Extract the (X, Y) coordinate from the center of the cell holding the provided text.  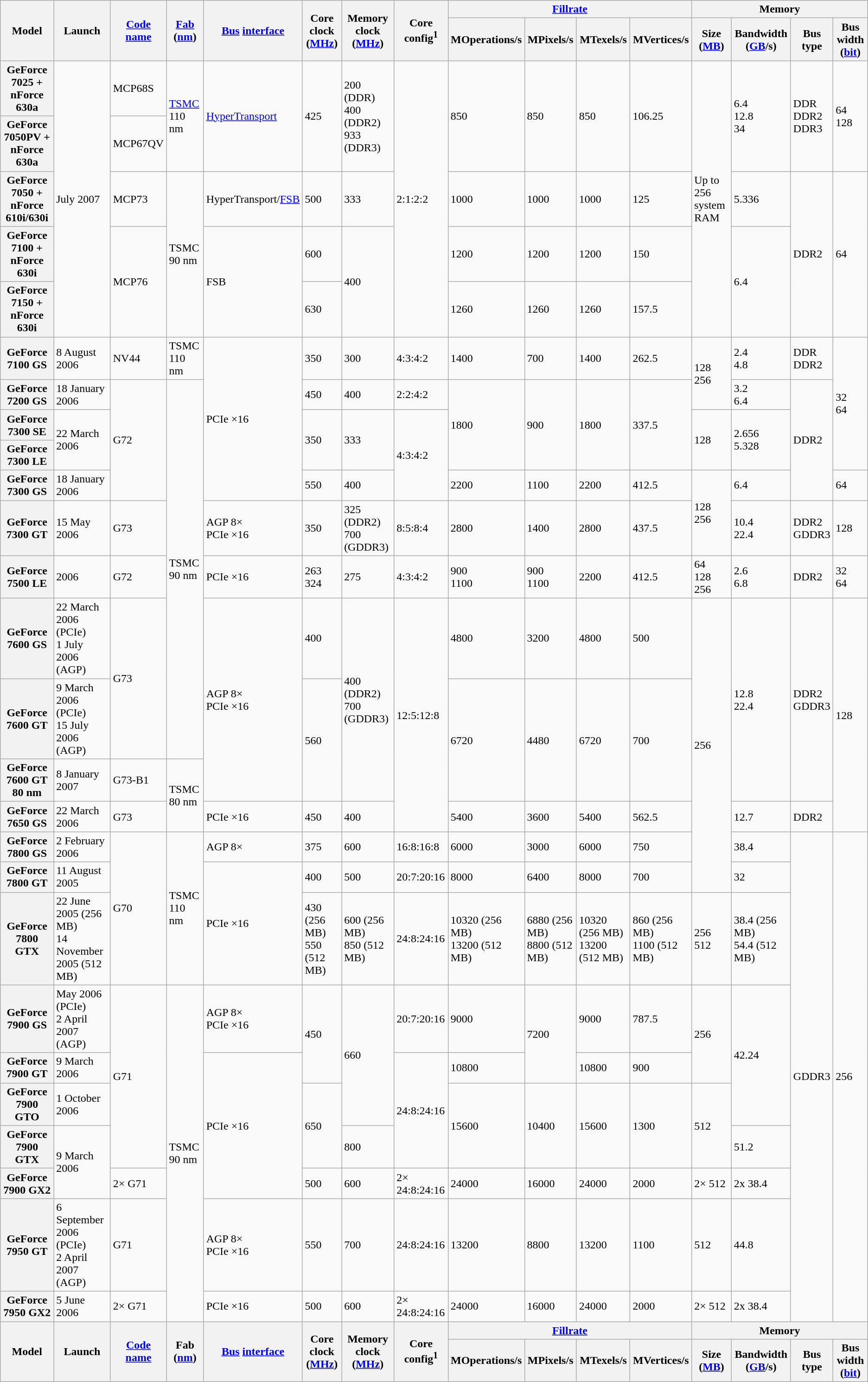
375 (322, 847)
GeForce 7025 + nForce 630a (27, 88)
800 (368, 1147)
3600 (550, 816)
GDDR3 (811, 1077)
22 June 2005 (256 MB)14 November 2005 (512 MB) (83, 938)
787.5 (661, 1019)
2.6565.328 (761, 440)
HyperTransport (253, 116)
1 October 2006 (83, 1104)
AGP 8× (253, 847)
GeForce 7300 LE (27, 455)
GeForce 7800 GTX (27, 938)
2006 (83, 577)
32 (761, 877)
GeForce 7900 GT (27, 1068)
750 (661, 847)
4480 (550, 740)
10400 (550, 1125)
8 January 2007 (83, 780)
NV44 (138, 358)
5.336 (761, 199)
11 August 2005 (83, 877)
GeForce 7800 GT (27, 877)
GeForce 7300 GS (27, 485)
560 (322, 740)
GeForce 7950 GT (27, 1245)
GeForce 7300 SE (27, 425)
GeForce 7600 GT (27, 719)
DDRDDR2 (811, 358)
8:5:8:4 (421, 528)
400 (DDR2)700 (GDDR3) (368, 700)
106.25 (661, 116)
GeForce 7500 LE (27, 577)
GeForce 7650 GS (27, 816)
6880 (256 MB)8800 (512 MB) (550, 938)
325 (DDR2)700 (GDDR3) (368, 528)
650 (322, 1125)
437.5 (661, 528)
HyperTransport/FSB (253, 199)
64128 256 (712, 577)
8800 (550, 1245)
630 (322, 309)
16:8:16:8 (421, 847)
562.5 (661, 816)
12:5:12:8 (421, 715)
600 (256 MB)850 (512 MB) (368, 938)
May 2006 (PCIe)2 April 2007 (AGP) (83, 1019)
15 May 2006 (83, 528)
3200 (550, 638)
7200 (550, 1034)
GeForce 7900 GTX (27, 1147)
430 (256 MB)550 (512 MB) (322, 938)
G73-B1 (138, 780)
22 March 2006 (PCIe)1 July 2006 (AGP) (83, 638)
GeForce 7800 GS (27, 847)
125 (661, 199)
150 (661, 254)
660 (368, 1055)
FSB (253, 282)
38.4 (256 MB)54.4 (512 MB) (761, 938)
July 2007 (83, 199)
6 September 2006 (PCIe)2 April 2007 (AGP) (83, 1245)
51.2 (761, 1147)
Up to 256 system RAM (712, 199)
860 (256 MB)1100 (512 MB) (661, 938)
157.5 (661, 309)
8 August 2006 (83, 358)
GeForce 7950 GX2 (27, 1306)
GeForce 7200 GS (27, 394)
200 (DDR)400 (DDR2)933 (DDR3) (368, 116)
GeForce 7300 GT (27, 528)
425 (322, 116)
6400 (550, 877)
337.5 (661, 425)
2.66.8 (761, 577)
3.26.4 (761, 394)
GeForce 7050 + nForce 610i/630i (27, 199)
GeForce 7100 + nForce 630i (27, 254)
2:1:2:2 (421, 199)
12.7 (761, 816)
MCP68S (138, 88)
12.822.4 (761, 700)
GeForce 7600 GT 80 nm (27, 780)
GeForce 7900 GTO (27, 1104)
275 (368, 577)
MCP73 (138, 199)
6.412.834 (761, 116)
GeForce 7100 GS (27, 358)
GeForce 7050PV + nForce 630a (27, 144)
2 February 2006 (83, 847)
2.44.8 (761, 358)
38.4 (761, 847)
44.8 (761, 1245)
GeForce 7600 GS (27, 638)
262.5 (661, 358)
3000 (550, 847)
GeForce 7900 GS (27, 1019)
300 (368, 358)
2:2:4:2 (421, 394)
G70 (138, 908)
263324 (322, 577)
10.422.4 (761, 528)
TSMC 80 nm (185, 795)
1300 (661, 1125)
MCP76 (138, 282)
GeForce 7900 GX2 (27, 1183)
42.24 (761, 1055)
GeForce 7150 + nForce 630i (27, 309)
64128 (850, 116)
5 June 2006 (83, 1306)
256512 (712, 938)
DDRDDR2DDR3 (811, 116)
MCP67QV (138, 144)
9 March 2006 (PCIe)15 July 2006 (AGP) (83, 719)
